Find where the given text appears and provide that cell's center as [x, y] coordinate. 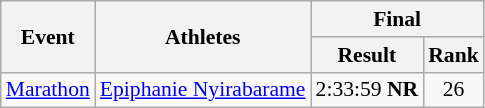
Final [398, 19]
Marathon [48, 90]
Athletes [203, 36]
Event [48, 36]
2:33:59 NR [368, 90]
26 [454, 90]
Result [368, 55]
Epiphanie Nyirabarame [203, 90]
Rank [454, 55]
